Identify which cell holds the provided text, then report its (x, y) central coordinate. 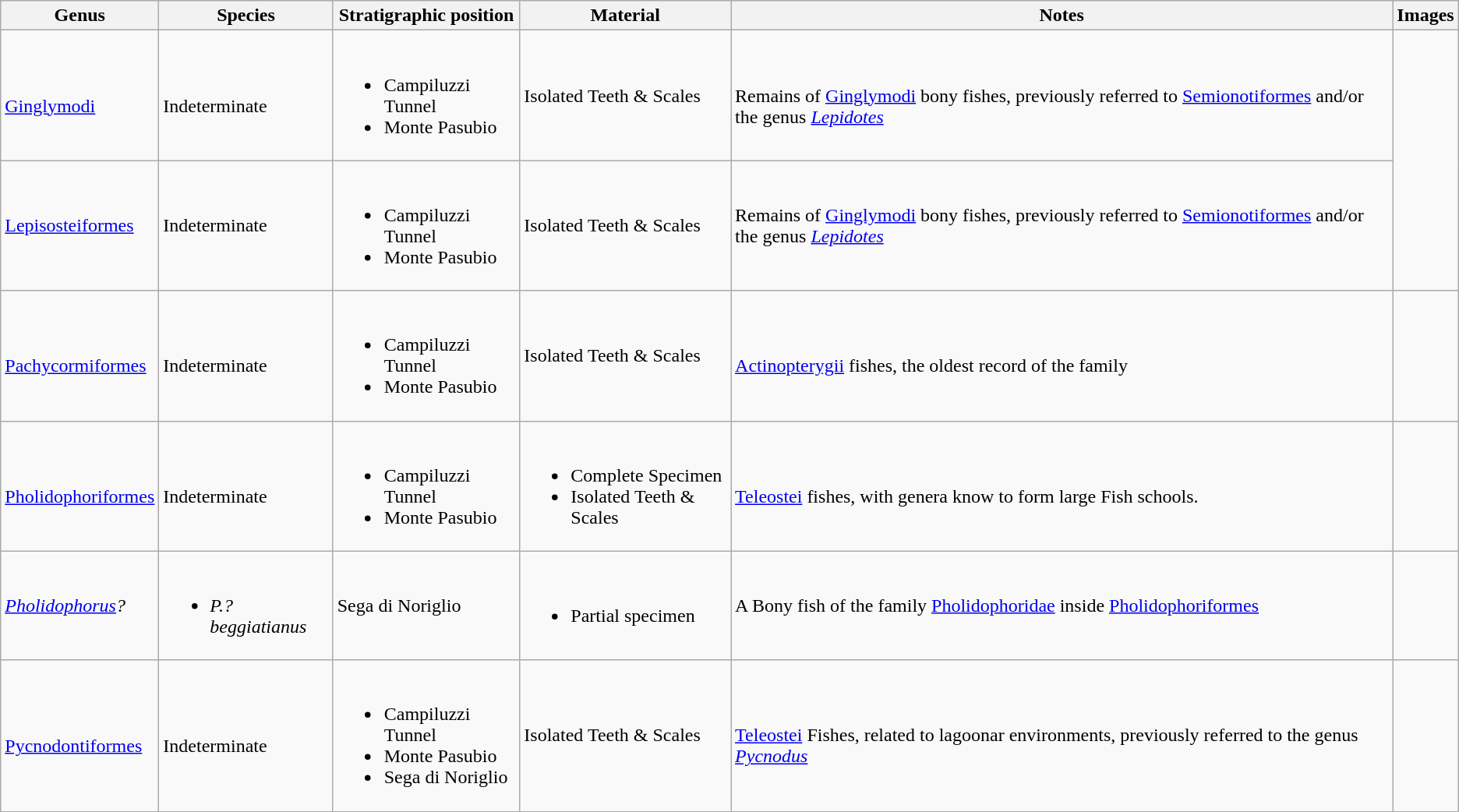
Complete SpecimenIsolated Teeth & Scales (625, 486)
Notes (1062, 16)
Images (1425, 16)
Sega di Noriglio (426, 605)
Pachycormiformes (79, 355)
Actinopterygii fishes, the oldest record of the family (1062, 355)
P.? beggiatianus (246, 605)
Pycnodontiformes (79, 736)
Pholidophoriformes (79, 486)
Teleostei fishes, with genera know to form large Fish schools. (1062, 486)
A Bony fish of the family Pholidophoridae inside Pholidophoriformes (1062, 605)
Lepisosteiformes (79, 226)
Genus (79, 16)
Stratigraphic position (426, 16)
Teleostei Fishes, related to lagoonar environments, previously referred to the genus Pycnodus (1062, 736)
Pholidophorus? (79, 605)
Partial specimen (625, 605)
Ginglymodi (79, 95)
Species (246, 16)
Campiluzzi TunnelMonte PasubioSega di Noriglio (426, 736)
Material (625, 16)
